Identify which cell holds the provided text, then report its (x, y) central coordinate. 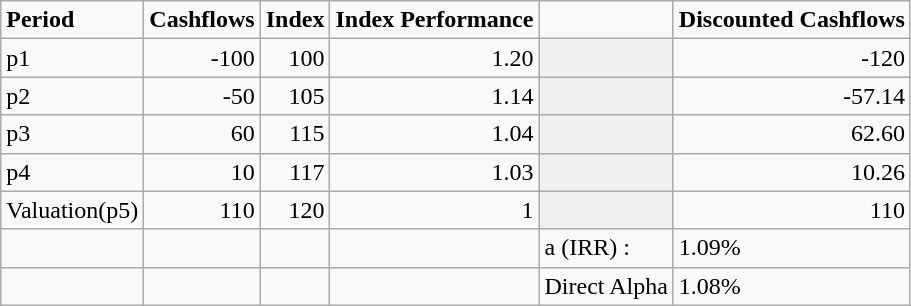
Period (72, 20)
62.60 (792, 134)
-120 (792, 58)
-57.14 (792, 96)
1.14 (434, 96)
1.08% (792, 286)
-100 (202, 58)
-50 (202, 96)
Discounted Cashflows (792, 20)
Cashflows (202, 20)
Index Performance (434, 20)
p3 (72, 134)
Index (295, 20)
Valuation(p5) (72, 210)
1.04 (434, 134)
1.03 (434, 172)
10 (202, 172)
p4 (72, 172)
100 (295, 58)
117 (295, 172)
Direct Alpha (606, 286)
1 (434, 210)
10.26 (792, 172)
115 (295, 134)
1.20 (434, 58)
p2 (72, 96)
105 (295, 96)
1.09% (792, 248)
a (IRR) : (606, 248)
60 (202, 134)
120 (295, 210)
p1 (72, 58)
